Determine the [x, y] coordinate at the center of the cell enclosing the given text.  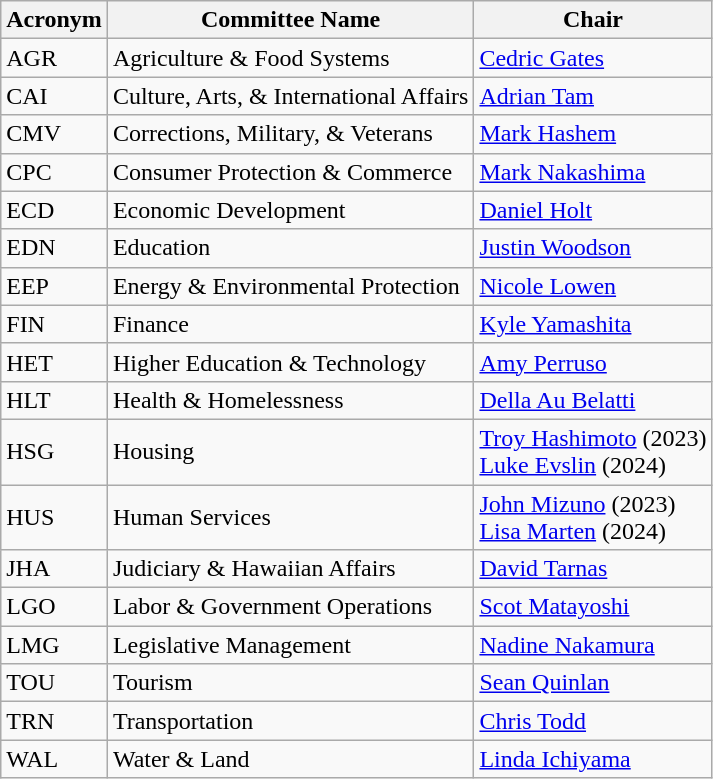
CPC [54, 172]
Chris Todd [593, 721]
CAI [54, 96]
Energy & Environmental Protection [290, 286]
CMV [54, 134]
EEP [54, 286]
FIN [54, 324]
HUS [54, 516]
AGR [54, 58]
JHA [54, 569]
Health & Homelessness [290, 400]
Education [290, 248]
Justin Woodson [593, 248]
Acronym [54, 20]
Water & Land [290, 759]
TRN [54, 721]
Chair [593, 20]
Committee Name [290, 20]
Tourism [290, 683]
EDN [54, 248]
Troy Hashimoto (2023)Luke Evslin (2024) [593, 452]
Amy Perruso [593, 362]
Housing [290, 452]
LMG [54, 645]
Nadine Nakamura [593, 645]
Linda Ichiyama [593, 759]
Consumer Protection & Commerce [290, 172]
Economic Development [290, 210]
Corrections, Military, & Veterans [290, 134]
WAL [54, 759]
Kyle Yamashita [593, 324]
LGO [54, 607]
John Mizuno (2023)Lisa Marten (2024) [593, 516]
ECD [54, 210]
Mark Hashem [593, 134]
Daniel Holt [593, 210]
HSG [54, 452]
Cedric Gates [593, 58]
Transportation [290, 721]
Nicole Lowen [593, 286]
Scot Matayoshi [593, 607]
Judiciary & Hawaiian Affairs [290, 569]
Higher Education & Technology [290, 362]
Della Au Belatti [593, 400]
TOU [54, 683]
Sean Quinlan [593, 683]
HET [54, 362]
Adrian Tam [593, 96]
Finance [290, 324]
Human Services [290, 516]
Culture, Arts, & International Affairs [290, 96]
David Tarnas [593, 569]
Labor & Government Operations [290, 607]
Mark Nakashima [593, 172]
HLT [54, 400]
Legislative Management [290, 645]
Agriculture & Food Systems [290, 58]
